Output the [x, y] coordinate of the center of the cell containing the given text.  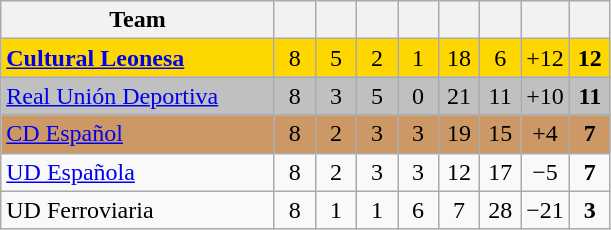
−21 [546, 210]
+4 [546, 134]
21 [460, 96]
+10 [546, 96]
0 [418, 96]
UD Española [138, 172]
18 [460, 58]
+12 [546, 58]
Cultural Leonesa [138, 58]
28 [500, 210]
UD Ferroviaria [138, 210]
CD Español [138, 134]
−5 [546, 172]
15 [500, 134]
Team [138, 20]
Real Unión Deportiva [138, 96]
17 [500, 172]
19 [460, 134]
